From the cell containing the given text, extract its center point as [X, Y] coordinate. 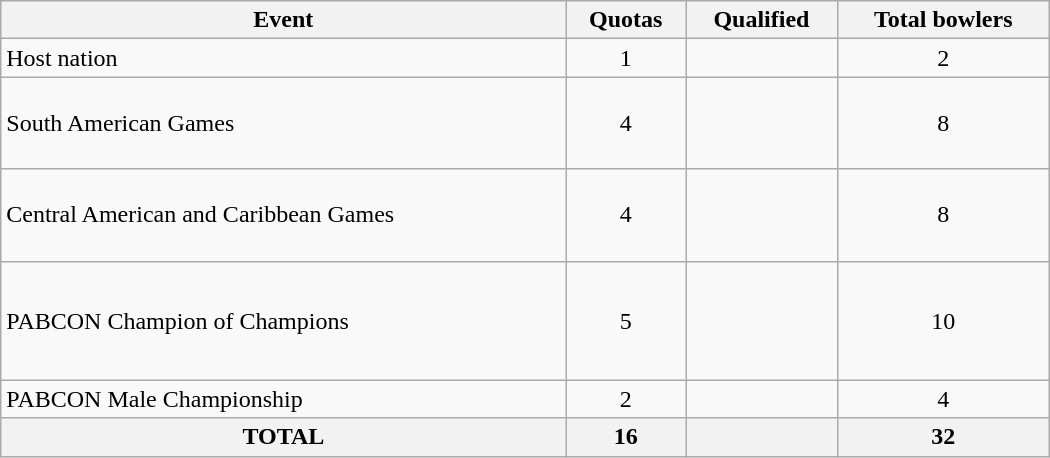
32 [943, 437]
PABCON Male Championship [284, 399]
TOTAL [284, 437]
Qualified [762, 20]
5 [626, 320]
PABCON Champion of Champions [284, 320]
Event [284, 20]
South American Games [284, 123]
10 [943, 320]
Central American and Caribbean Games [284, 215]
1 [626, 58]
Quotas [626, 20]
Host nation [284, 58]
16 [626, 437]
Total bowlers [943, 20]
